Output the (X, Y) coordinate of the center of the cell containing the given text.  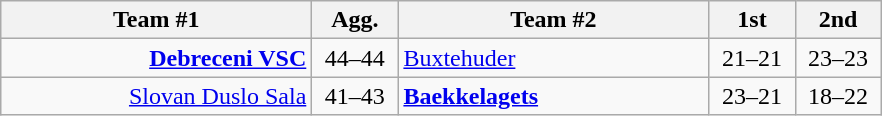
44–44 (355, 58)
Slovan Duslo Sala (156, 96)
2nd (838, 20)
Team #1 (156, 20)
23–21 (752, 96)
Agg. (355, 20)
18–22 (838, 96)
Debreceni VSC (156, 58)
Buxtehuder (554, 58)
21–21 (752, 58)
41–43 (355, 96)
1st (752, 20)
Baekkelagets (554, 96)
Team #2 (554, 20)
23–23 (838, 58)
